Capture the cell that displays the provided text and extract its [x, y] central coordinate. 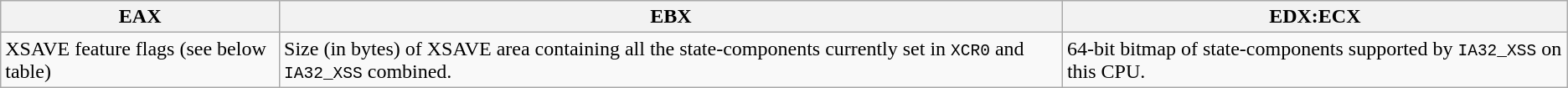
EBX [672, 17]
64-bit bitmap of state-components supported by IA32_XSS on this CPU. [1315, 60]
EAX [141, 17]
EDX:ECX [1315, 17]
Size (in bytes) of XSAVE area containing all the state-components currently set in XCR0 and IA32_XSS combined. [672, 60]
XSAVE feature flags (see below table) [141, 60]
